Output the [X, Y] coordinate of the center of the cell containing the given text.  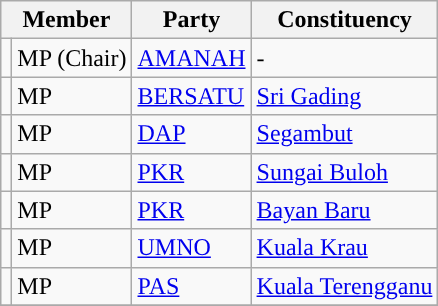
- [344, 58]
DAP [192, 134]
Sungai Buloh [344, 172]
PAS [192, 286]
Party [192, 20]
BERSATU [192, 96]
AMANAH [192, 58]
Bayan Baru [344, 210]
Sri Gading [344, 96]
Member [66, 20]
UMNO [192, 248]
Kuala Terengganu [344, 286]
Constituency [344, 20]
MP (Chair) [72, 58]
Kuala Krau [344, 248]
Segambut [344, 134]
